Find where the given text appears and provide that cell's center as (X, Y) coordinate. 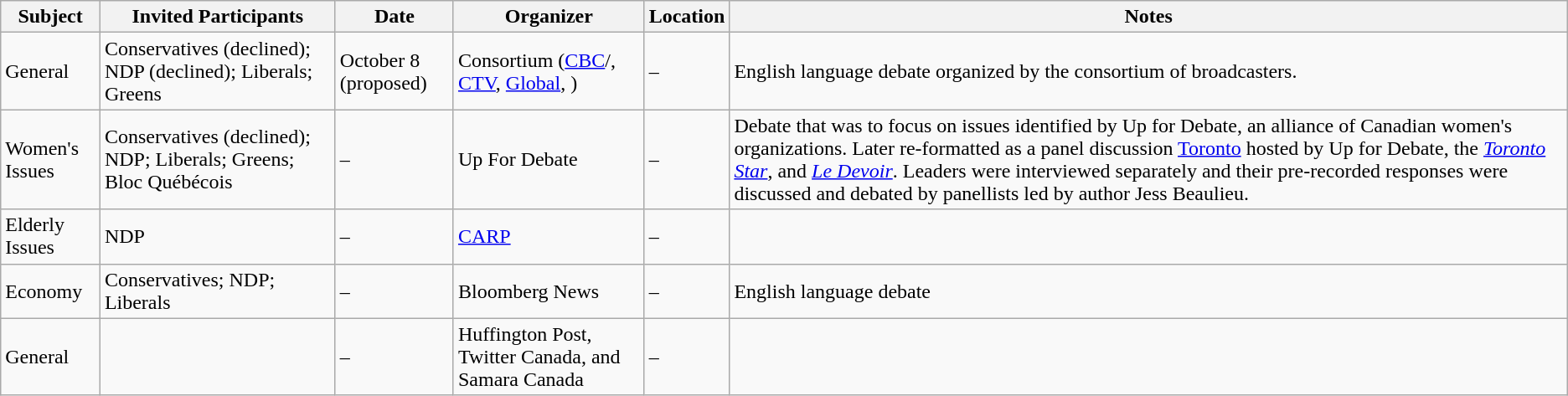
Up For Debate (549, 159)
Subject (50, 17)
Location (687, 17)
Elderly Issues (50, 236)
Organizer (549, 17)
Notes (1148, 17)
Bloomberg News (549, 291)
Conservatives; NDP; Liberals (218, 291)
Date (394, 17)
Huffington Post, Twitter Canada, and Samara Canada (549, 357)
NDP (218, 236)
English language debate organized by the consortium of broadcasters. (1148, 71)
Consortium (CBC/, CTV, Global, ) (549, 71)
CARP (549, 236)
English language debate (1148, 291)
Women's Issues (50, 159)
October 8 (proposed) (394, 71)
Conservatives (declined); NDP (declined); Liberals; Greens (218, 71)
Economy (50, 291)
Conservatives (declined); NDP; Liberals; Greens; Bloc Québécois (218, 159)
Invited Participants (218, 17)
